From the cell containing the given text, extract its center point as [X, Y] coordinate. 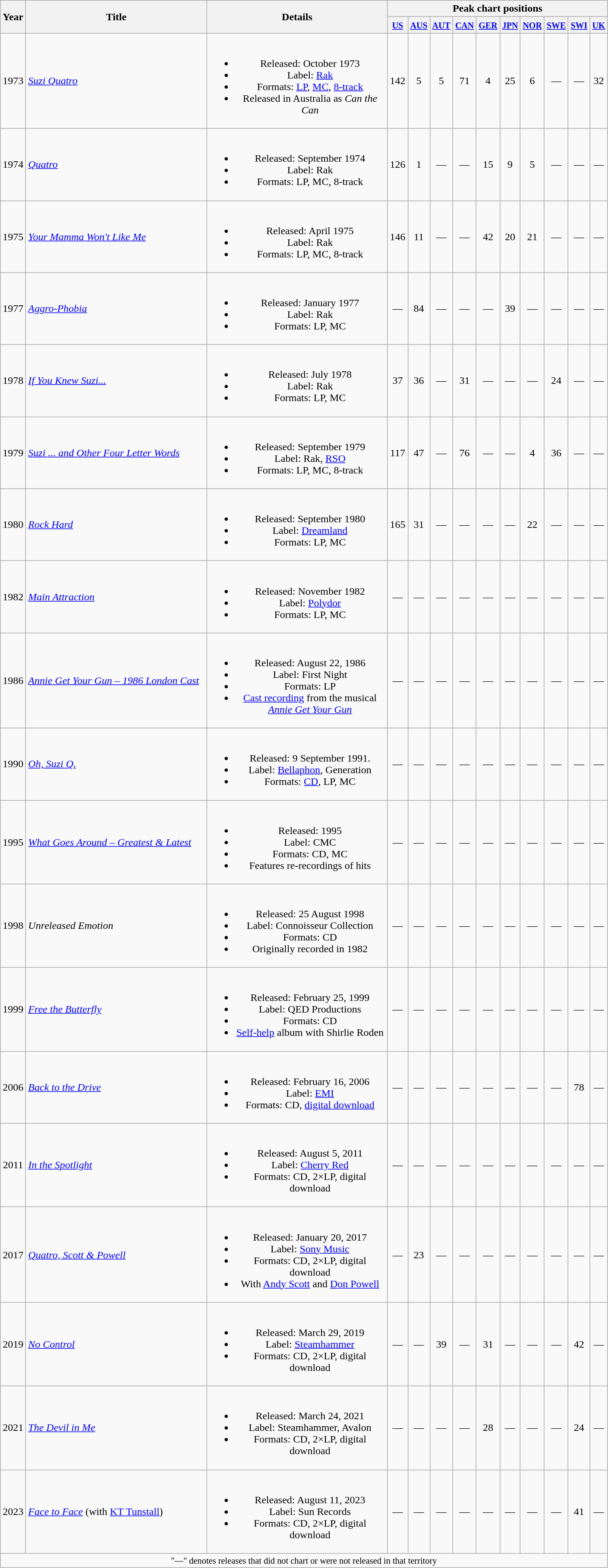
Suzi ... and Other Four Letter Words [117, 453]
41 [579, 1512]
1973 [13, 81]
20 [510, 236]
Peak chart positions [498, 9]
NOR [532, 25]
2021 [13, 1428]
1977 [13, 309]
No Control [117, 1344]
Released: August 22, 1986Label: First NightFormats: LPCast recording from the musical Annie Get Your Gun [297, 681]
SWE [556, 25]
15 [488, 165]
1998 [13, 926]
Released: 9 September 1991.Label: Bellaphon, GenerationFormats: CD, LP, MC [297, 764]
Released: January 20, 2017Label: Sony MusicFormats: CD, 2×LP, digital downloadWith Andy Scott and Don Powell [297, 1255]
146 [398, 236]
UK [599, 25]
Released: February 25, 1999Label: QED ProductionsFormats: CDSelf-help album with Shirlie Roden [297, 1010]
117 [398, 453]
84 [419, 309]
Released: September 1980Label: DreamlandFormats: LP, MC [297, 524]
2011 [13, 1165]
1982 [13, 597]
Back to the Drive [117, 1088]
Rock Hard [117, 524]
25 [510, 81]
CAN [464, 25]
"—" denotes releases that did not chart or were not released in that territory [304, 1561]
Details [297, 17]
Title [117, 17]
1995 [13, 842]
AUT [441, 25]
37 [398, 380]
11 [419, 236]
AUS [419, 25]
23 [419, 1255]
Year [13, 17]
Released: September 1974Label: RakFormats: LP, MC, 8-track [297, 165]
165 [398, 524]
2023 [13, 1512]
In the Spotlight [117, 1165]
Released: 1995Label: CMCFormats: CD, MCFeatures re-recordings of hits [297, 842]
Suzi Quatro [117, 81]
JPN [510, 25]
2017 [13, 1255]
Released: March 24, 2021Label: Steamhammer, AvalonFormats: CD, 2×LP, digital download [297, 1428]
Released: 25 August 1998Label: Connoisseur CollectionFormats: CDOriginally recorded in 1982 [297, 926]
Quatro [117, 165]
Released: August 11, 2023Label: Sun RecordsFormats: CD, 2×LP, digital download [297, 1512]
Free the Butterfly [117, 1010]
1979 [13, 453]
Annie Get Your Gun – 1986 London Cast [117, 681]
21 [532, 236]
1999 [13, 1010]
Main Attraction [117, 597]
1990 [13, 764]
Released: February 16, 2006Label: EMIFormats: CD, digital download [297, 1088]
6 [532, 81]
47 [419, 453]
Released: April 1975Label: RakFormats: LP, MC, 8-track [297, 236]
Your Mamma Won't Like Me [117, 236]
SWI [579, 25]
22 [532, 524]
The Devil in Me [117, 1428]
Released: September 1979Label: Rak, RSOFormats: LP, MC, 8-track [297, 453]
71 [464, 81]
US [398, 25]
GER [488, 25]
Oh, Suzi Q. [117, 764]
Released: November 1982Label: PolydorFormats: LP, MC [297, 597]
76 [464, 453]
2019 [13, 1344]
1980 [13, 524]
1986 [13, 681]
Released: July 1978Label: RakFormats: LP, MC [297, 380]
2006 [13, 1088]
Quatro, Scott & Powell [117, 1255]
28 [488, 1428]
Released: January 1977Label: RakFormats: LP, MC [297, 309]
Released: August 5, 2011Label: Cherry RedFormats: CD, 2×LP, digital download [297, 1165]
1978 [13, 380]
142 [398, 81]
What Goes Around – Greatest & Latest [117, 842]
126 [398, 165]
If You Knew Suzi... [117, 380]
32 [599, 81]
1975 [13, 236]
78 [579, 1088]
Face to Face (with KT Tunstall) [117, 1512]
Released: March 29, 2019Label: SteamhammerFormats: CD, 2×LP, digital download [297, 1344]
Aggro-Phobia [117, 309]
1 [419, 165]
Released: October 1973Label: RakFormats: LP, MC, 8-trackReleased in Australia as Can the Can [297, 81]
9 [510, 165]
Unreleased Emotion [117, 926]
1974 [13, 165]
